Provide the (X, Y) coordinate of the cell's center where the given text is located.  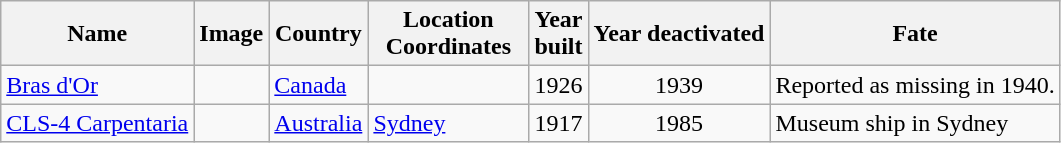
1917 (558, 123)
Canada (318, 85)
Name (98, 34)
Country (318, 34)
1985 (679, 123)
Bras d'Or (98, 85)
Sydney (448, 123)
Museum ship in Sydney (915, 123)
1926 (558, 85)
CLS-4 Carpentaria (98, 123)
LocationCoordinates (448, 34)
Yearbuilt (558, 34)
Year deactivated (679, 34)
Fate (915, 34)
Image (232, 34)
Australia (318, 123)
1939 (679, 85)
Reported as missing in 1940. (915, 85)
